Search for the cell housing the specified text and yield its [X, Y] center coordinate. 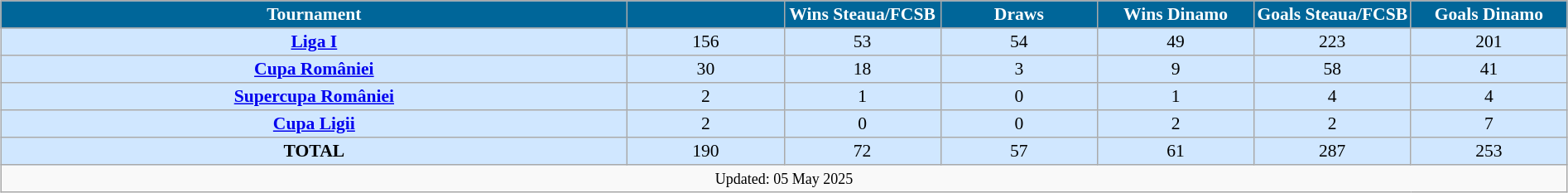
Supercupa României [315, 96]
287 [1333, 151]
Goals Steaua/FCSB [1333, 15]
Liga I [315, 41]
TOTAL [315, 151]
253 [1489, 151]
Cupa Ligii [315, 124]
201 [1489, 41]
Tournament [315, 15]
Updated: 05 May 2025 [784, 179]
53 [863, 41]
3 [1018, 70]
Wins Dinamo [1176, 15]
41 [1489, 70]
7 [1489, 124]
9 [1176, 70]
Draws [1018, 15]
58 [1333, 70]
49 [1176, 41]
156 [705, 41]
223 [1333, 41]
61 [1176, 151]
190 [705, 151]
54 [1018, 41]
57 [1018, 151]
Cupa României [315, 70]
30 [705, 70]
72 [863, 151]
18 [863, 70]
Goals Dinamo [1489, 15]
Wins Steaua/FCSB [863, 15]
